Locate the cell with the specified text and output its (x, y) center coordinate. 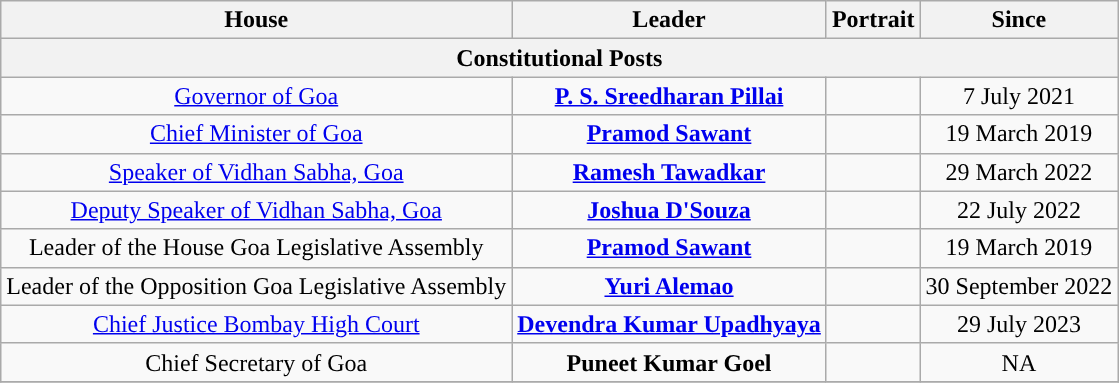
Leader (670, 20)
7 July 2021 (1019, 96)
Ramesh Tawadkar (670, 172)
29 March 2022 (1019, 172)
Since (1019, 20)
29 July 2023 (1019, 324)
Puneet Kumar Goel (670, 362)
NA (1019, 362)
Chief Secretary of Goa (256, 362)
Chief Minister of Goa (256, 134)
House (256, 20)
Joshua D'Souza (670, 210)
Speaker of Vidhan Sabha, Goa (256, 172)
Constitutional Posts (560, 58)
Governor of Goa (256, 96)
Yuri Alemao (670, 286)
Deputy Speaker of Vidhan Sabha, Goa (256, 210)
30 September 2022 (1019, 286)
Portrait (873, 20)
Chief Justice Bombay High Court (256, 324)
Leader of the House Goa Legislative Assembly (256, 248)
Leader of the Opposition Goa Legislative Assembly (256, 286)
22 July 2022 (1019, 210)
Devendra Kumar Upadhyaya (670, 324)
P. S. Sreedharan Pillai (670, 96)
